Determine the (X, Y) coordinate at the center of the cell enclosing the given text.  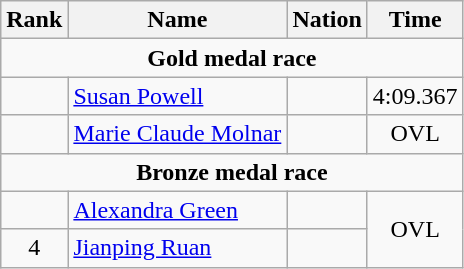
Jianping Ruan (178, 248)
Nation (327, 20)
4:09.367 (415, 96)
Name (178, 20)
Bronze medal race (232, 172)
Susan Powell (178, 96)
Time (415, 20)
Alexandra Green (178, 210)
Marie Claude Molnar (178, 134)
Rank (34, 20)
Gold medal race (232, 58)
4 (34, 248)
